Capture the cell that displays the provided text and extract its (X, Y) central coordinate. 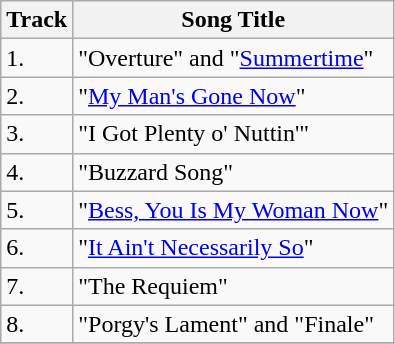
"Overture" and "Summertime" (234, 58)
1. (37, 58)
"It Ain't Necessarily So" (234, 248)
"Bess, You Is My Woman Now" (234, 210)
6. (37, 248)
"Buzzard Song" (234, 172)
2. (37, 96)
"The Requiem" (234, 286)
8. (37, 324)
7. (37, 286)
3. (37, 134)
Track (37, 20)
"I Got Plenty o' Nuttin'" (234, 134)
Song Title (234, 20)
"My Man's Gone Now" (234, 96)
5. (37, 210)
4. (37, 172)
"Porgy's Lament" and "Finale" (234, 324)
